For the text-containing cell, return its midpoint in [x, y] coordinate format. 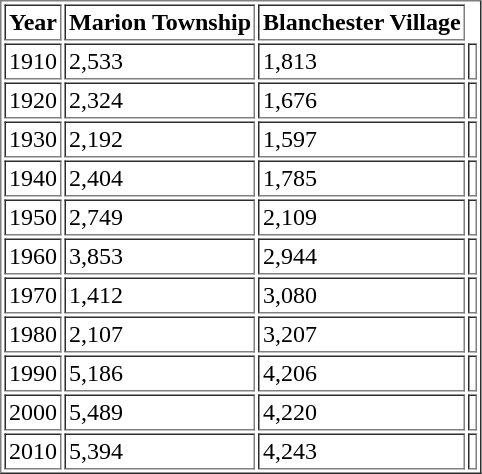
2000 [32, 412]
1940 [32, 178]
1980 [32, 334]
Year [32, 22]
1,597 [362, 140]
1930 [32, 140]
1970 [32, 296]
1960 [32, 256]
2,749 [160, 218]
4,220 [362, 412]
1950 [32, 218]
3,207 [362, 334]
2,109 [362, 218]
4,243 [362, 452]
1990 [32, 374]
1,676 [362, 100]
2,944 [362, 256]
2,324 [160, 100]
Blanchester Village [362, 22]
3,080 [362, 296]
1,813 [362, 62]
1,412 [160, 296]
2,404 [160, 178]
2010 [32, 452]
5,394 [160, 452]
3,853 [160, 256]
5,489 [160, 412]
2,192 [160, 140]
4,206 [362, 374]
Marion Township [160, 22]
2,533 [160, 62]
1910 [32, 62]
1,785 [362, 178]
1920 [32, 100]
2,107 [160, 334]
5,186 [160, 374]
